Detect which cell encompasses the target text, then output its [x, y] center coordinate. 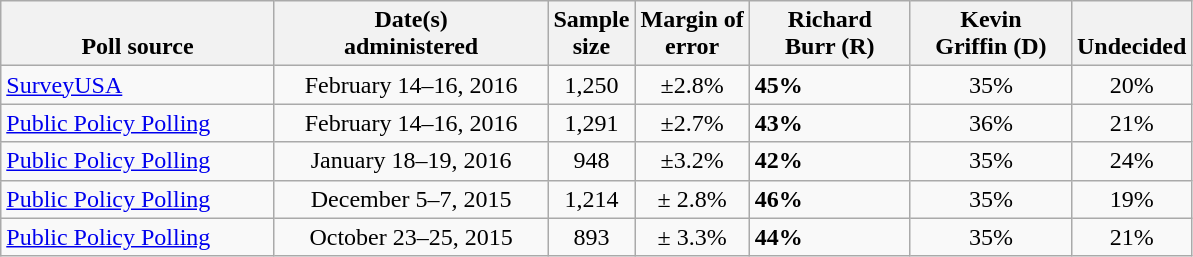
SurveyUSA [138, 85]
±3.2% [692, 161]
RichardBurr (R) [830, 34]
Date(s)administered [411, 34]
1,214 [592, 199]
Samplesize [592, 34]
± 2.8% [692, 199]
1,291 [592, 123]
24% [1131, 161]
January 18–19, 2016 [411, 161]
KevinGriffin (D) [990, 34]
44% [830, 237]
46% [830, 199]
Undecided [1131, 34]
20% [1131, 85]
Margin oferror [692, 34]
December 5–7, 2015 [411, 199]
948 [592, 161]
1,250 [592, 85]
± 3.3% [692, 237]
42% [830, 161]
893 [592, 237]
19% [1131, 199]
36% [990, 123]
Poll source [138, 34]
43% [830, 123]
October 23–25, 2015 [411, 237]
±2.7% [692, 123]
±2.8% [692, 85]
45% [830, 85]
